Scan for the cell matching the given text and deliver its [x, y] coordinate at center. 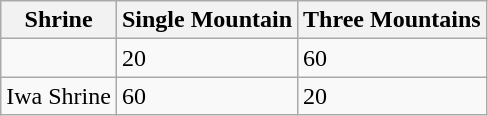
Single Mountain [206, 20]
Shrine [59, 20]
Three Mountains [392, 20]
Iwa Shrine [59, 96]
